Extract the [x, y] coordinate from the center of the cell holding the provided text.  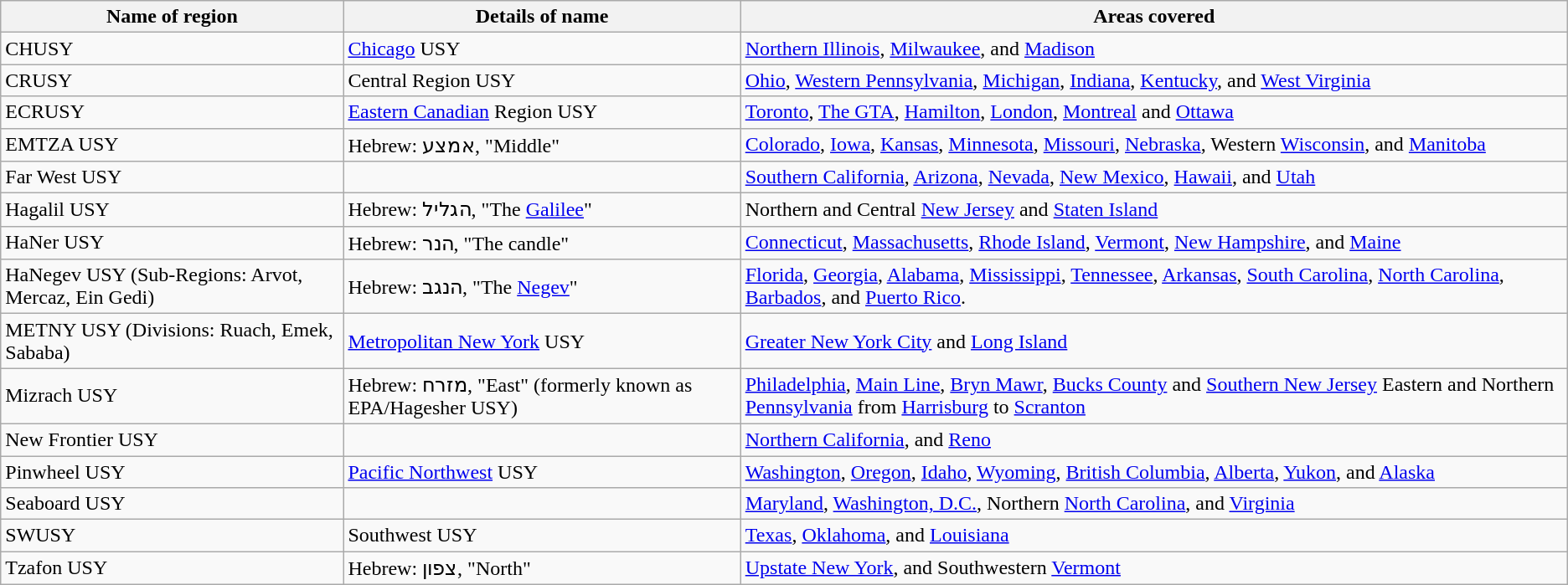
SWUSY [173, 536]
Central Region USY [542, 80]
Colorado, Iowa, Kansas, Minnesota, Missouri, Nebraska, Western Wisconsin, and Manitoba [1154, 145]
Hebrew: הגליל, "The Galilee" [542, 210]
Pacific Northwest USY [542, 471]
HaNegev USY (Sub-Regions: Arvot, Mercaz, Ein Gedi) [173, 286]
Eastern Canadian Region USY [542, 112]
Details of name [542, 17]
Areas covered [1154, 17]
Texas, Oklahoma, and Louisiana [1154, 536]
Northern and Central New Jersey and Staten Island [1154, 210]
Tzafon USY [173, 568]
HaNer USY [173, 243]
CHUSY [173, 49]
Seaboard USY [173, 504]
Hebrew: אמצע, "Middle" [542, 145]
Greater New York City and Long Island [1154, 341]
Pinwheel USY [173, 471]
Chicago USY [542, 49]
Hebrew: הנגב, "The Negev" [542, 286]
Southern California, Arizona, Nevada, New Mexico, Hawaii, and Utah [1154, 177]
EMTZA USY [173, 145]
Hagalil USY [173, 210]
Hebrew: מזרח, "East" (formerly known as EPA/Hagesher USY) [542, 397]
Hebrew: הנר, "The candle" [542, 243]
Name of region [173, 17]
Connecticut, Massachusetts, Rhode Island, Vermont, New Hampshire, and Maine [1154, 243]
ECRUSY [173, 112]
Upstate New York, and Southwestern Vermont [1154, 568]
Northern Illinois, Milwaukee, and Madison [1154, 49]
Maryland, Washington, D.C., Northern North Carolina, and Virginia [1154, 504]
Florida, Georgia, Alabama, Mississippi, Tennessee, Arkansas, South Carolina, North Carolina, Barbados, and Puerto Rico. [1154, 286]
Ohio, Western Pennsylvania, Michigan, Indiana, Kentucky, and West Virginia [1154, 80]
Metropolitan New York USY [542, 341]
Northern California, and Reno [1154, 439]
Hebrew: צפון, "North" [542, 568]
Toronto, The GTA, Hamilton, London, Montreal and Ottawa [1154, 112]
CRUSY [173, 80]
METNY USY (Divisions: Ruach, Emek, Sababa) [173, 341]
Philadelphia, Main Line, Bryn Mawr, Bucks County and Southern New Jersey Eastern and Northern Pennsylvania from Harrisburg to Scranton [1154, 397]
New Frontier USY [173, 439]
Southwest USY [542, 536]
Far West USY [173, 177]
Washington, Oregon, Idaho, Wyoming, British Columbia, Alberta, Yukon, and Alaska [1154, 471]
Mizrach USY [173, 397]
